Return (x, y) of the center of cell containing provided text 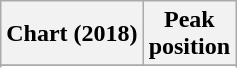
Peakposition (189, 34)
Chart (2018) (72, 34)
